Provide the (x, y) coordinate of the cell's center where the given text is located.  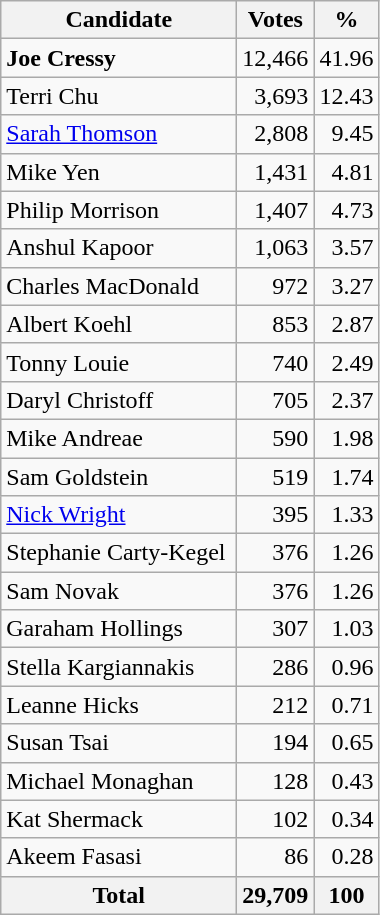
740 (276, 362)
0.28 (346, 857)
Mike Yen (119, 172)
3.57 (346, 248)
0.71 (346, 705)
Terri Chu (119, 96)
1,063 (276, 248)
3.27 (346, 286)
Philip Morrison (119, 210)
Anshul Kapoor (119, 248)
1,431 (276, 172)
86 (276, 857)
Sam Novak (119, 591)
3,693 (276, 96)
705 (276, 400)
1,407 (276, 210)
Kat Shermack (119, 819)
1.33 (346, 515)
4.73 (346, 210)
519 (276, 477)
Tonny Louie (119, 362)
2.87 (346, 324)
2.49 (346, 362)
Susan Tsai (119, 743)
307 (276, 629)
286 (276, 667)
Nick Wright (119, 515)
0.34 (346, 819)
Total (119, 895)
4.81 (346, 172)
102 (276, 819)
Candidate (119, 20)
29,709 (276, 895)
853 (276, 324)
Daryl Christoff (119, 400)
194 (276, 743)
Michael Monaghan (119, 781)
395 (276, 515)
12,466 (276, 58)
972 (276, 286)
1.98 (346, 438)
1.03 (346, 629)
0.65 (346, 743)
0.43 (346, 781)
% (346, 20)
Mike Andreae (119, 438)
Leanne Hicks (119, 705)
Charles MacDonald (119, 286)
9.45 (346, 134)
2.37 (346, 400)
Stephanie Carty-Kegel (119, 553)
Albert Koehl (119, 324)
Votes (276, 20)
590 (276, 438)
Stella Kargiannakis (119, 667)
Garaham Hollings (119, 629)
1.74 (346, 477)
Sarah Thomson (119, 134)
Joe Cressy (119, 58)
Sam Goldstein (119, 477)
2,808 (276, 134)
12.43 (346, 96)
41.96 (346, 58)
0.96 (346, 667)
128 (276, 781)
212 (276, 705)
100 (346, 895)
Akeem Fasasi (119, 857)
